Determine the (X, Y) coordinate at the center of the cell enclosing the given text.  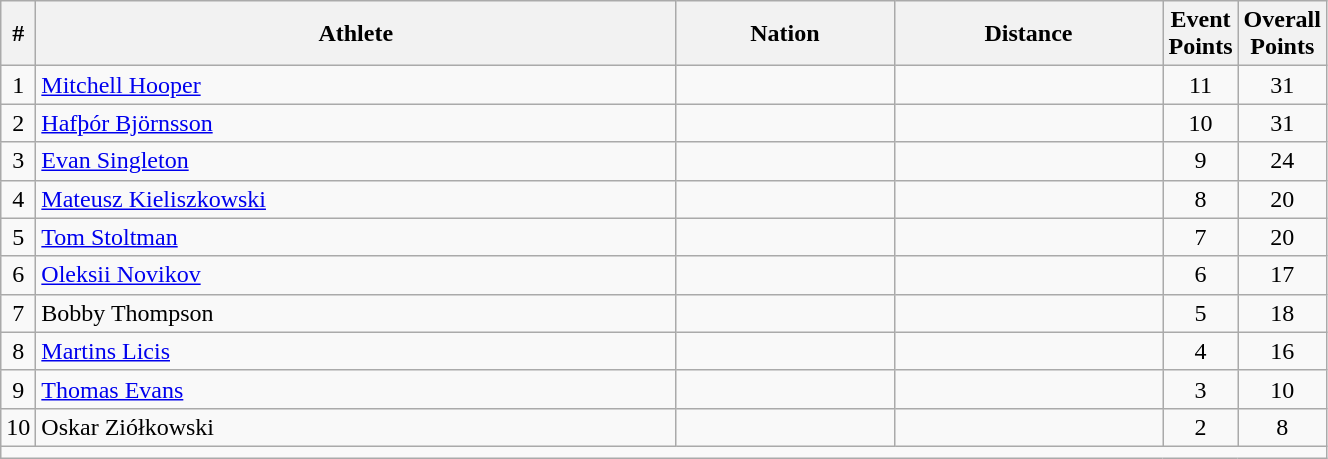
Oleksii Novikov (356, 275)
Tom Stoltman (356, 237)
Distance (1028, 34)
Thomas Evans (356, 389)
Event Points (1200, 34)
Athlete (356, 34)
Nation (785, 34)
# (18, 34)
16 (1282, 351)
Mateusz Kieliszkowski (356, 199)
Hafþór Björnsson (356, 123)
Martins Licis (356, 351)
Oskar Ziółkowski (356, 427)
11 (1200, 85)
18 (1282, 313)
Overall Points (1282, 34)
Bobby Thompson (356, 313)
17 (1282, 275)
Evan Singleton (356, 161)
24 (1282, 161)
1 (18, 85)
Mitchell Hooper (356, 85)
